For the text-containing cell, return its midpoint in [X, Y] coordinate format. 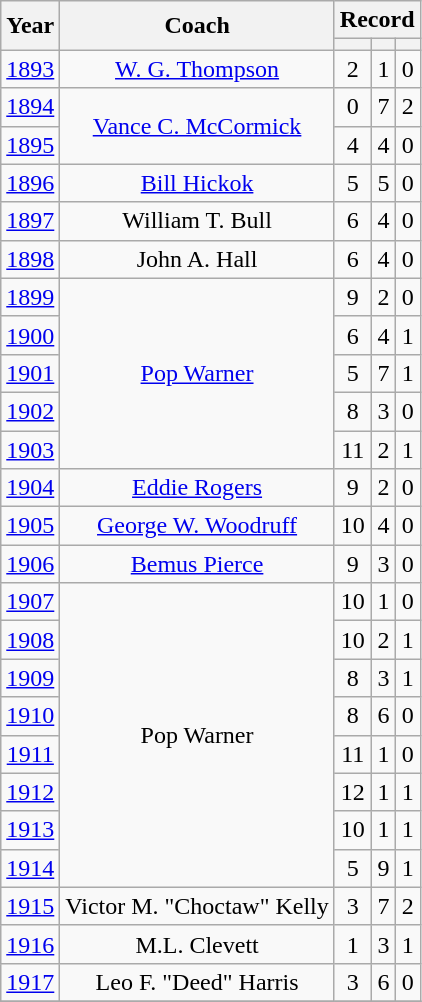
1898 [30, 259]
Coach [197, 26]
1905 [30, 526]
1916 [30, 944]
1911 [30, 754]
1917 [30, 982]
1899 [30, 297]
1901 [30, 373]
1900 [30, 335]
1897 [30, 221]
1912 [30, 792]
John A. Hall [197, 259]
1908 [30, 640]
Victor M. "Choctaw" Kelly [197, 906]
1910 [30, 716]
Year [30, 26]
George W. Woodruff [197, 526]
1909 [30, 678]
1893 [30, 69]
1915 [30, 906]
12 [352, 792]
1914 [30, 868]
W. G. Thompson [197, 69]
Vance C. McCormick [197, 126]
1902 [30, 411]
1904 [30, 488]
1894 [30, 107]
1913 [30, 830]
1906 [30, 564]
M.L. Clevett [197, 944]
1907 [30, 602]
Bemus Pierce [197, 564]
1896 [30, 183]
Eddie Rogers [197, 488]
Record [377, 20]
William T. Bull [197, 221]
1903 [30, 449]
1895 [30, 145]
Leo F. "Deed" Harris [197, 982]
Bill Hickok [197, 183]
